Pinpoint the cell where the given text exists, returning its (X, Y) midpoint coordinate. 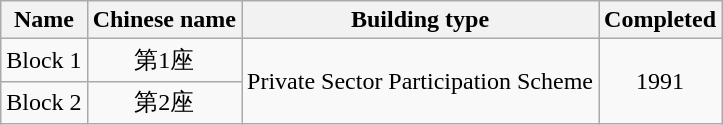
第2座 (164, 102)
Chinese name (164, 20)
Private Sector Participation Scheme (420, 82)
第1座 (164, 60)
Name (44, 20)
Completed (660, 20)
Block 2 (44, 102)
Block 1 (44, 60)
Building type (420, 20)
1991 (660, 82)
